Determine the (x, y) coordinate at the center of the cell enclosing the given text.  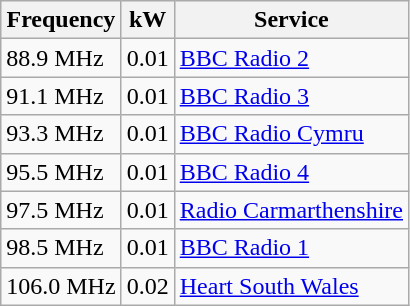
88.9 MHz (61, 58)
BBC Radio 1 (291, 248)
Heart South Wales (291, 286)
106.0 MHz (61, 286)
kW (148, 20)
Frequency (61, 20)
BBC Radio Cymru (291, 134)
93.3 MHz (61, 134)
97.5 MHz (61, 210)
Service (291, 20)
BBC Radio 4 (291, 172)
BBC Radio 2 (291, 58)
95.5 MHz (61, 172)
Radio Carmarthenshire (291, 210)
91.1 MHz (61, 96)
98.5 MHz (61, 248)
0.02 (148, 286)
BBC Radio 3 (291, 96)
